For the text-containing cell, return its midpoint in (x, y) coordinate format. 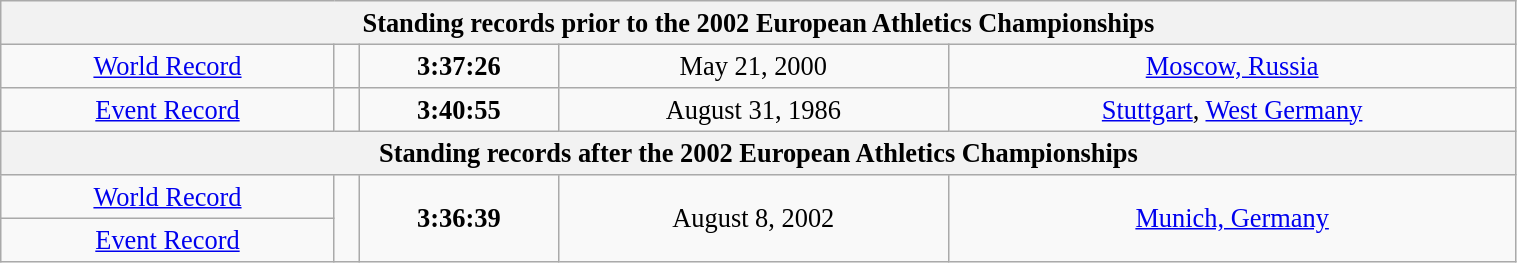
Moscow, Russia (1232, 66)
Stuttgart, West Germany (1232, 109)
3:40:55 (458, 109)
Munich, Germany (1232, 218)
3:37:26 (458, 66)
Standing records prior to the 2002 European Athletics Championships (758, 22)
August 8, 2002 (753, 218)
3:36:39 (458, 218)
August 31, 1986 (753, 109)
May 21, 2000 (753, 66)
Standing records after the 2002 European Athletics Championships (758, 153)
